Find where the given text appears and provide that cell's center as (X, Y) coordinate. 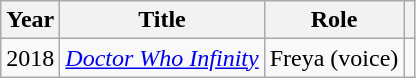
Title (162, 20)
Role (334, 20)
Doctor Who Infinity (162, 58)
Year (30, 20)
2018 (30, 58)
Freya (voice) (334, 58)
